Search for the cell housing the specified text and yield its (X, Y) center coordinate. 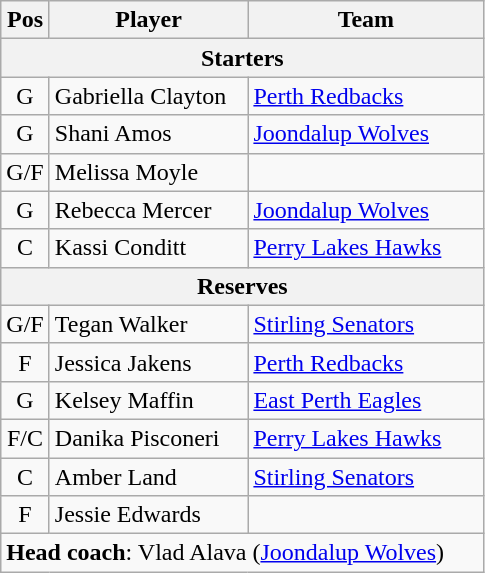
Head coach: Vlad Alava (Joondalup Wolves) (242, 553)
Jessie Edwards (148, 515)
Kelsey Maffin (148, 400)
Pos (26, 20)
Shani Amos (148, 134)
Gabriella Clayton (148, 96)
Player (148, 20)
Melissa Moyle (148, 172)
Kassi Conditt (148, 248)
East Perth Eagles (366, 400)
Team (366, 20)
Amber Land (148, 477)
Jessica Jakens (148, 362)
Rebecca Mercer (148, 210)
Reserves (242, 286)
Tegan Walker (148, 324)
F/C (26, 438)
Danika Pisconeri (148, 438)
Starters (242, 58)
